Return the (x, y) coordinate for the center point of the cell that contains the specified text.  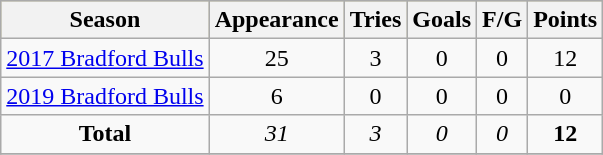
Points (566, 20)
6 (276, 96)
2019 Bradford Bulls (105, 96)
31 (276, 134)
Season (105, 20)
Tries (376, 20)
25 (276, 58)
2017 Bradford Bulls (105, 58)
Goals (442, 20)
F/G (502, 20)
Appearance (276, 20)
Total (105, 134)
